Scan for the cell matching the given text and deliver its [X, Y] coordinate at center. 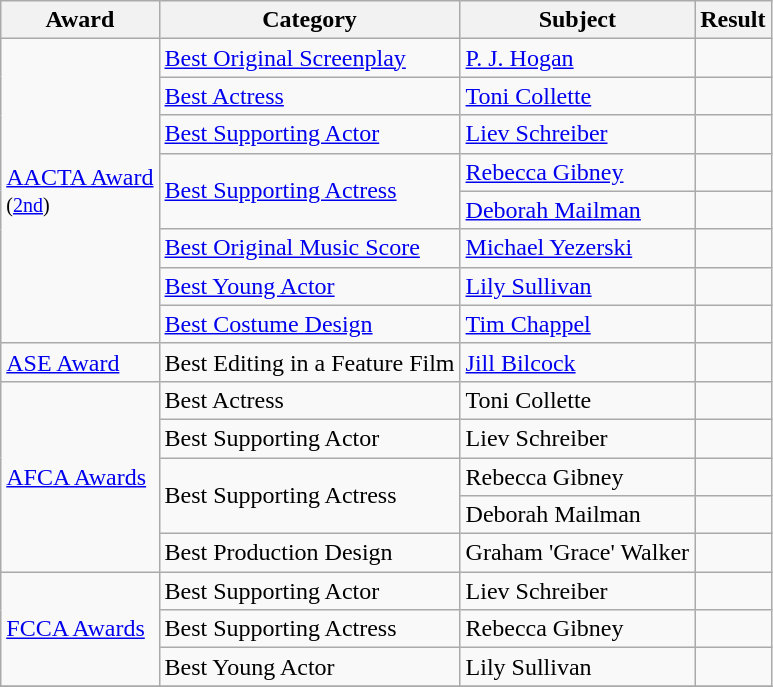
Award [80, 20]
Category [310, 20]
Tim Chappel [578, 324]
AFCA Awards [80, 476]
Best Editing in a Feature Film [310, 362]
Jill Bilcock [578, 362]
Subject [578, 20]
P. J. Hogan [578, 58]
ASE Award [80, 362]
Best Original Screenplay [310, 58]
AACTA Award(2nd) [80, 191]
Best Costume Design [310, 324]
FCCA Awards [80, 629]
Graham 'Grace' Walker [578, 553]
Result [733, 20]
Michael Yezerski [578, 248]
Best Original Music Score [310, 248]
Best Production Design [310, 553]
